For the text-containing cell, return its midpoint in (X, Y) coordinate format. 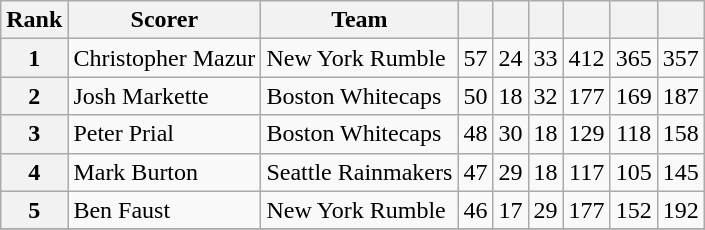
192 (680, 210)
118 (634, 134)
Rank (34, 20)
152 (634, 210)
24 (510, 58)
Ben Faust (164, 210)
105 (634, 172)
33 (546, 58)
Josh Markette (164, 96)
57 (476, 58)
Christopher Mazur (164, 58)
3 (34, 134)
1 (34, 58)
30 (510, 134)
4 (34, 172)
17 (510, 210)
187 (680, 96)
158 (680, 134)
48 (476, 134)
47 (476, 172)
Peter Prial (164, 134)
169 (634, 96)
32 (546, 96)
5 (34, 210)
365 (634, 58)
50 (476, 96)
129 (586, 134)
412 (586, 58)
46 (476, 210)
145 (680, 172)
Scorer (164, 20)
2 (34, 96)
Team (360, 20)
357 (680, 58)
Mark Burton (164, 172)
117 (586, 172)
Seattle Rainmakers (360, 172)
